Scan for the cell matching the given text and deliver its [x, y] coordinate at center. 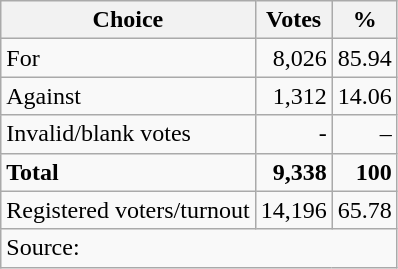
% [364, 20]
14,196 [294, 210]
For [128, 58]
– [364, 134]
8,026 [294, 58]
100 [364, 172]
Choice [128, 20]
1,312 [294, 96]
Invalid/blank votes [128, 134]
65.78 [364, 210]
Total [128, 172]
Registered voters/turnout [128, 210]
9,338 [294, 172]
Source: [199, 248]
14.06 [364, 96]
- [294, 134]
85.94 [364, 58]
Votes [294, 20]
Against [128, 96]
